Search for the cell housing the specified text and yield its (x, y) center coordinate. 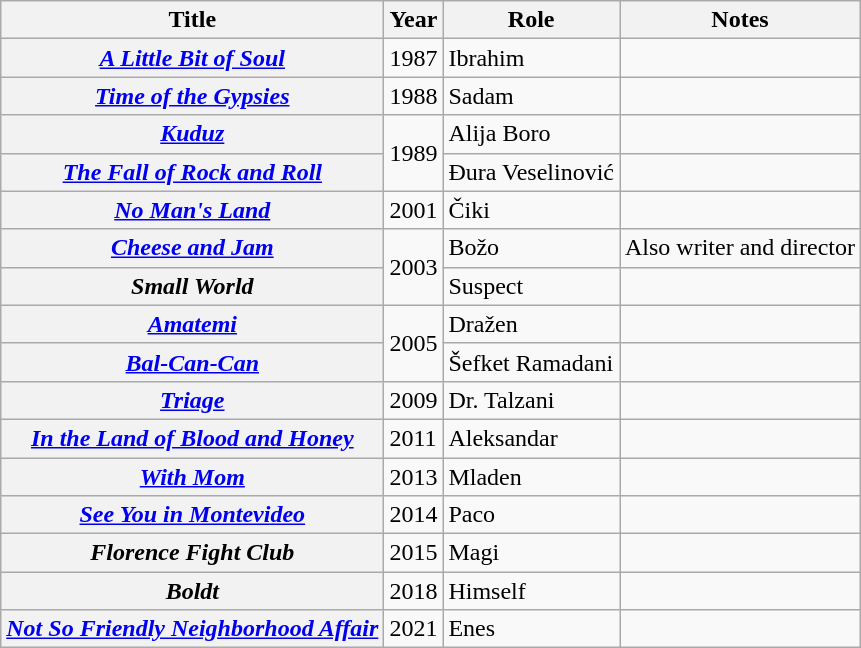
The Fall of Rock and Roll (192, 172)
Božo (532, 248)
Sadam (532, 96)
2014 (414, 515)
No Man's Land (192, 210)
Boldt (192, 591)
Title (192, 20)
2005 (414, 343)
A Little Bit of Soul (192, 58)
Čiki (532, 210)
Cheese and Jam (192, 248)
Notes (740, 20)
2001 (414, 210)
2011 (414, 438)
Also writer and director (740, 248)
Himself (532, 591)
Paco (532, 515)
2021 (414, 629)
1989 (414, 153)
Dražen (532, 324)
1987 (414, 58)
2009 (414, 400)
Year (414, 20)
Bal-Can-Can (192, 362)
Enes (532, 629)
Triage (192, 400)
Not So Friendly Neighborhood Affair (192, 629)
Mladen (532, 477)
2018 (414, 591)
2003 (414, 267)
Dr. Talzani (532, 400)
1988 (414, 96)
Šefket Ramadani (532, 362)
Kuduz (192, 134)
Amatemi (192, 324)
See You in Montevideo (192, 515)
Đura Veselinović (532, 172)
Suspect (532, 286)
Ibrahim (532, 58)
Aleksandar (532, 438)
Time of the Gypsies (192, 96)
With Mom (192, 477)
Florence Fight Club (192, 553)
2015 (414, 553)
Role (532, 20)
Magi (532, 553)
In the Land of Blood and Honey (192, 438)
Alija Boro (532, 134)
Small World (192, 286)
2013 (414, 477)
